Return (X, Y) of the center of cell containing provided text 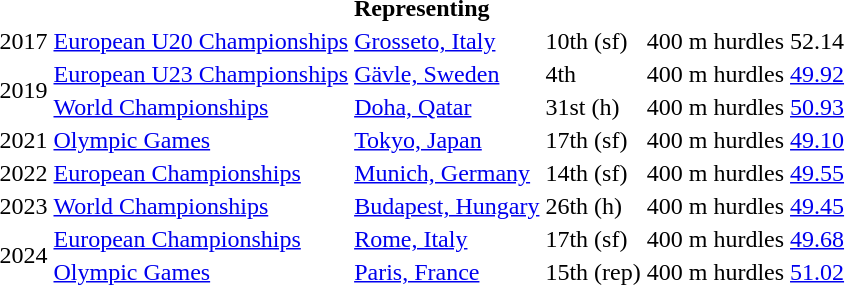
Rome, Italy (447, 239)
Budapest, Hungary (447, 206)
Olympic Games (201, 140)
14th (sf) (593, 173)
Tokyo, Japan (447, 140)
4th (593, 74)
31st (h) (593, 107)
Munich, Germany (447, 173)
Doha, Qatar (447, 107)
10th (sf) (593, 41)
26th (h) (593, 206)
European U23 Championships (201, 74)
Gävle, Sweden (447, 74)
Grosseto, Italy (447, 41)
European U20 Championships (201, 41)
